From the cell containing the given text, extract its center point as (x, y) coordinate. 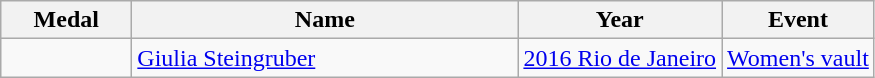
Giulia Steingruber (325, 58)
Medal (66, 20)
2016 Rio de Janeiro (620, 58)
Year (620, 20)
Name (325, 20)
Women's vault (798, 58)
Event (798, 20)
